Extract the [x, y] coordinate from the center of the cell holding the provided text.  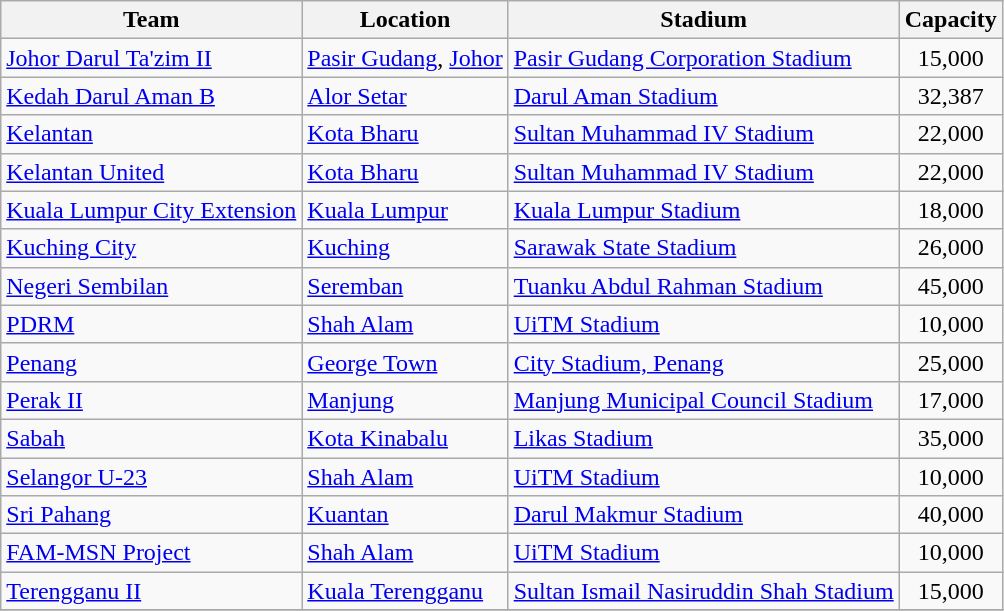
FAM-MSN Project [152, 553]
Terengganu II [152, 591]
Selangor U-23 [152, 477]
Kelantan [152, 134]
Kota Kinabalu [405, 438]
Tuanku Abdul Rahman Stadium [704, 286]
Kuching City [152, 248]
Seremban [405, 286]
Likas Stadium [704, 438]
Negeri Sembilan [152, 286]
Sarawak State Stadium [704, 248]
Kuala Lumpur City Extension [152, 210]
Location [405, 20]
Sabah [152, 438]
40,000 [950, 515]
Johor Darul Ta'zim II [152, 58]
45,000 [950, 286]
Kedah Darul Aman B [152, 96]
25,000 [950, 362]
Sri Pahang [152, 515]
26,000 [950, 248]
Manjung Municipal Council Stadium [704, 400]
18,000 [950, 210]
Kuala Lumpur Stadium [704, 210]
Pasir Gudang Corporation Stadium [704, 58]
Perak II [152, 400]
City Stadium, Penang [704, 362]
Kelantan United [152, 172]
Sultan Ismail Nasiruddin Shah Stadium [704, 591]
Darul Makmur Stadium [704, 515]
17,000 [950, 400]
Manjung [405, 400]
Darul Aman Stadium [704, 96]
Kuantan [405, 515]
Pasir Gudang, Johor [405, 58]
Stadium [704, 20]
Alor Setar [405, 96]
PDRM [152, 324]
George Town [405, 362]
Kuching [405, 248]
35,000 [950, 438]
Capacity [950, 20]
Penang [152, 362]
32,387 [950, 96]
Kuala Lumpur [405, 210]
Kuala Terengganu [405, 591]
Team [152, 20]
